Search for the cell housing the specified text and yield its [x, y] center coordinate. 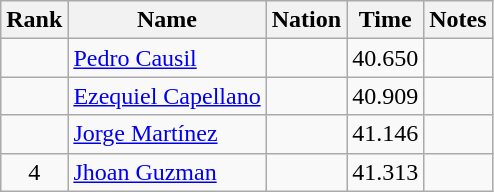
Ezequiel Capellano [167, 96]
Notes [458, 20]
41.146 [386, 134]
Nation [306, 20]
Name [167, 20]
Pedro Causil [167, 58]
Jhoan Guzman [167, 172]
Rank [34, 20]
Time [386, 20]
40.909 [386, 96]
41.313 [386, 172]
Jorge Martínez [167, 134]
40.650 [386, 58]
4 [34, 172]
